Locate the cell with the specified text and output its (x, y) center coordinate. 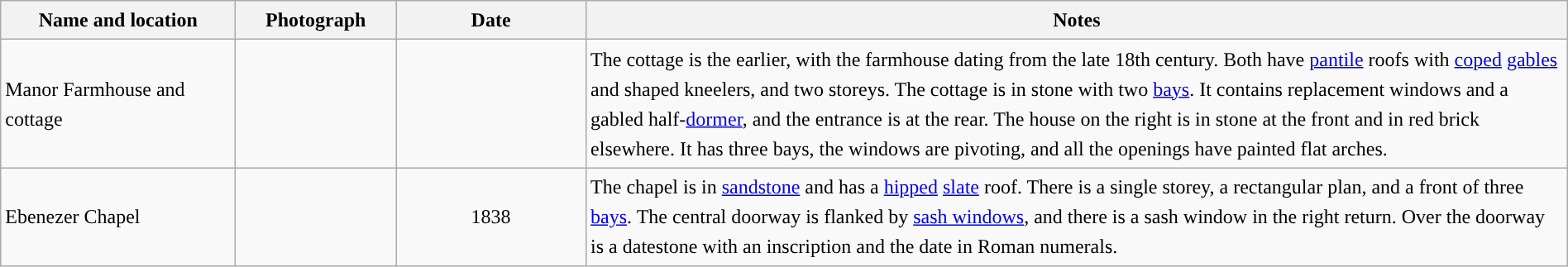
Manor Farmhouse and cottage (118, 104)
Photograph (316, 20)
1838 (491, 217)
Date (491, 20)
Ebenezer Chapel (118, 217)
Notes (1077, 20)
Name and location (118, 20)
